Return the (x, y) coordinate for the center point of the cell that contains the specified text.  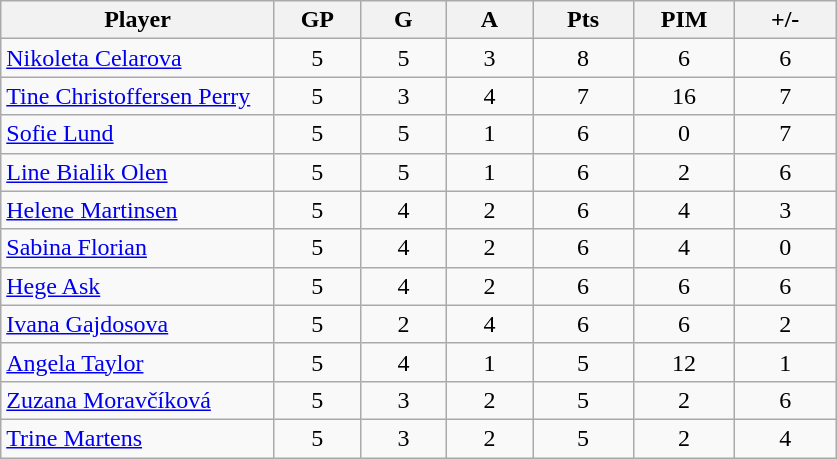
Line Bialik Olen (138, 172)
Helene Martinsen (138, 210)
Pts (582, 20)
Sabina Florian (138, 248)
Nikoleta Celarova (138, 58)
Zuzana Moravčíková (138, 400)
Trine Martens (138, 438)
16 (684, 96)
PIM (684, 20)
Tine Christoffersen Perry (138, 96)
Sofie Lund (138, 134)
Ivana Gajdosova (138, 324)
G (403, 20)
8 (582, 58)
GP (317, 20)
Hege Ask (138, 286)
A (489, 20)
+/- (786, 20)
Angela Taylor (138, 362)
12 (684, 362)
Player (138, 20)
